Extract the [x, y] coordinate from the center of the cell holding the provided text.  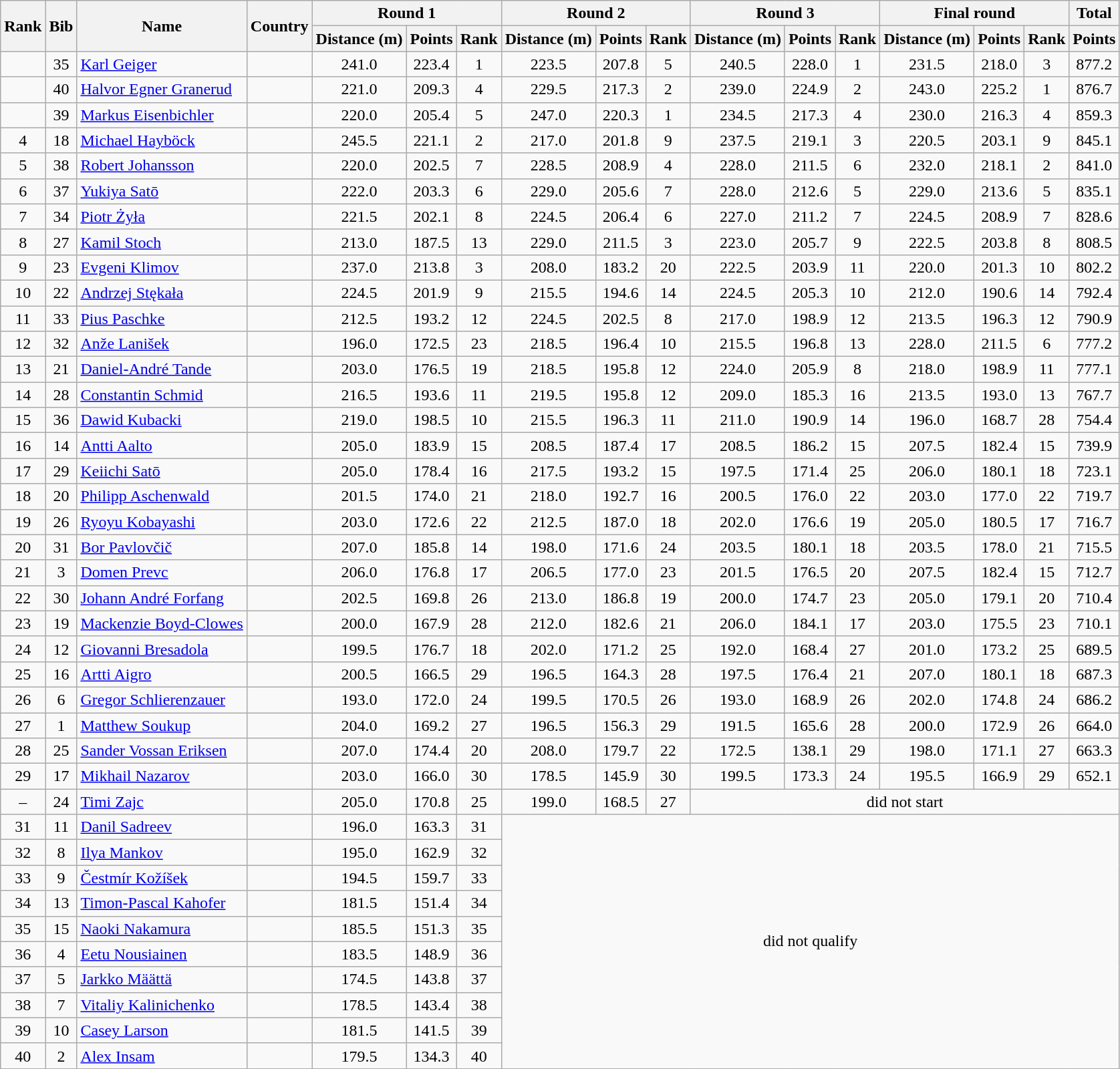
Gregor Schlierenzauer [162, 700]
Dawid Kubacki [162, 420]
Final round [974, 13]
did not start [905, 802]
710.1 [1095, 623]
138.1 [810, 751]
176.0 [810, 496]
171.1 [1000, 751]
220.3 [620, 115]
Name [162, 26]
162.9 [432, 853]
151.4 [432, 903]
802.2 [1095, 267]
Čestmír Kožíšek [162, 878]
716.7 [1095, 522]
203.9 [810, 267]
663.3 [1095, 751]
159.7 [432, 878]
205.9 [810, 369]
213.6 [1000, 191]
did not qualify [810, 942]
Markus Eisenbichler [162, 115]
Mackenzie Boyd-Clowes [162, 623]
792.4 [1095, 293]
Alex Insam [162, 1056]
183.5 [360, 954]
202.1 [432, 216]
224.9 [810, 90]
193.6 [432, 395]
171.4 [810, 471]
205.4 [432, 115]
223.5 [548, 64]
151.3 [432, 929]
211.0 [738, 420]
Karl Geiger [162, 64]
174.8 [1000, 700]
221.0 [360, 90]
Johann André Forfang [162, 598]
689.5 [1095, 649]
205.6 [620, 191]
229.5 [548, 90]
201.8 [620, 140]
Jarkko Määttä [162, 979]
171.2 [620, 649]
174.0 [432, 496]
176.8 [432, 573]
Kamil Stoch [162, 242]
Andrzej Stękała [162, 293]
216.5 [360, 395]
841.0 [1095, 166]
664.0 [1095, 725]
174.7 [810, 598]
171.6 [620, 547]
198.5 [432, 420]
Piotr Żyła [162, 216]
178.0 [1000, 547]
183.9 [432, 446]
Michael Hayböck [162, 140]
143.8 [432, 979]
– [23, 802]
Round 1 [406, 13]
234.5 [738, 115]
204.0 [360, 725]
652.1 [1095, 776]
168.4 [810, 649]
687.3 [1095, 674]
Sander Vossan Eriksen [162, 751]
Ilya Mankov [162, 853]
Pius Paschke [162, 319]
859.3 [1095, 115]
777.2 [1095, 344]
185.8 [432, 547]
224.0 [738, 369]
Country [279, 26]
739.9 [1095, 446]
205.3 [810, 293]
148.9 [432, 954]
182.6 [620, 623]
170.8 [432, 802]
219.5 [548, 395]
767.7 [1095, 395]
247.0 [548, 115]
164.3 [620, 674]
163.3 [432, 827]
175.5 [1000, 623]
165.6 [810, 725]
203.8 [1000, 242]
Bor Pavlovčič [162, 547]
180.5 [1000, 522]
201.3 [1000, 267]
212.6 [810, 191]
187.5 [432, 242]
170.5 [620, 700]
166.9 [1000, 776]
Philipp Aschenwald [162, 496]
176.7 [432, 649]
206.4 [620, 216]
835.1 [1095, 191]
191.5 [738, 725]
237.0 [360, 267]
190.6 [1000, 293]
228.5 [548, 166]
808.5 [1095, 242]
174.5 [360, 979]
Evgeni Klimov [162, 267]
Timi Zajc [162, 802]
719.7 [1095, 496]
240.5 [738, 64]
183.2 [620, 267]
195.5 [928, 776]
Round 3 [785, 13]
216.3 [1000, 115]
218.1 [1000, 166]
185.5 [360, 929]
168.7 [1000, 420]
219.1 [810, 140]
176.6 [810, 522]
168.9 [810, 700]
206.5 [548, 573]
169.2 [432, 725]
Constantin Schmid [162, 395]
876.7 [1095, 90]
179.1 [1000, 598]
205.7 [810, 242]
Daniel-André Tande [162, 369]
166.5 [432, 674]
790.9 [1095, 319]
227.0 [738, 216]
134.3 [432, 1056]
828.6 [1095, 216]
Keiichi Satō [162, 471]
237.5 [738, 140]
156.3 [620, 725]
217.5 [548, 471]
223.0 [738, 242]
179.7 [620, 751]
186.8 [620, 598]
241.0 [360, 64]
173.2 [1000, 649]
Yukiya Satō [162, 191]
176.4 [810, 674]
Ryoyu Kobayashi [162, 522]
174.4 [432, 751]
186.2 [810, 446]
199.0 [548, 802]
172.6 [432, 522]
194.6 [620, 293]
190.9 [810, 420]
211.2 [810, 216]
222.0 [360, 191]
Matthew Soukup [162, 725]
184.1 [810, 623]
Halvor Egner Granerud [162, 90]
231.5 [928, 64]
239.0 [738, 90]
196.4 [620, 344]
Casey Larson [162, 1030]
Danil Sadreev [162, 827]
194.5 [360, 878]
185.3 [810, 395]
Domen Prevc [162, 573]
178.4 [432, 471]
220.5 [928, 140]
230.0 [928, 115]
Mikhail Nazarov [162, 776]
209.3 [432, 90]
225.2 [1000, 90]
245.5 [360, 140]
192.7 [620, 496]
243.0 [928, 90]
201.0 [928, 649]
213.8 [432, 267]
845.1 [1095, 140]
209.0 [738, 395]
196.8 [810, 344]
777.1 [1095, 369]
187.4 [620, 446]
Naoki Nakamura [162, 929]
166.0 [432, 776]
Timon-Pascal Kahofer [162, 903]
Total [1095, 13]
221.1 [432, 140]
754.4 [1095, 420]
Robert Johansson [162, 166]
187.0 [620, 522]
686.2 [1095, 700]
Giovanni Bresadola [162, 649]
203.3 [432, 191]
219.0 [360, 420]
723.1 [1095, 471]
712.7 [1095, 573]
203.1 [1000, 140]
145.9 [620, 776]
173.3 [810, 776]
167.9 [432, 623]
172.0 [432, 700]
715.5 [1095, 547]
201.9 [432, 293]
143.4 [432, 1005]
172.9 [1000, 725]
710.4 [1095, 598]
207.8 [620, 64]
141.5 [432, 1030]
169.8 [432, 598]
Eetu Nousiainen [162, 954]
Vitaliy Kalinichenko [162, 1005]
877.2 [1095, 64]
223.4 [432, 64]
192.0 [738, 649]
Bib [61, 26]
Round 2 [596, 13]
168.5 [620, 802]
Anže Lanišek [162, 344]
Artti Aigro [162, 674]
Antti Aalto [162, 446]
221.5 [360, 216]
232.0 [928, 166]
179.5 [360, 1056]
195.0 [360, 853]
